Return the [x, y] coordinate for the center point of the cell that contains the specified text.  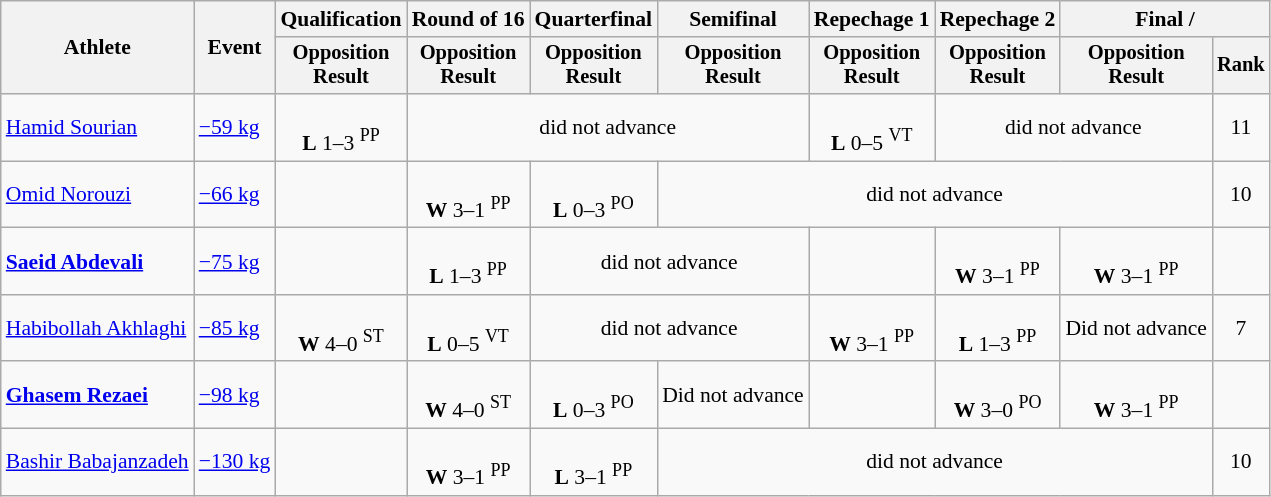
Event [235, 48]
Hamid Sourian [98, 128]
Ghasem Rezaei [98, 396]
Rank [1241, 66]
7 [1241, 328]
−66 kg [235, 194]
Athlete [98, 48]
Round of 16 [468, 19]
−75 kg [235, 262]
−130 kg [235, 462]
Qualification [340, 19]
Quarterfinal [594, 19]
−85 kg [235, 328]
W 3–0 PO [998, 396]
Bashir Babajanzadeh [98, 462]
Final / [1164, 19]
−59 kg [235, 128]
Habibollah Akhlaghi [98, 328]
11 [1241, 128]
L 3–1 PP [594, 462]
−98 kg [235, 396]
Omid Norouzi [98, 194]
Saeid Abdevali [98, 262]
Semifinal [733, 19]
Repechage 1 [872, 19]
Repechage 2 [998, 19]
